Determine the [x, y] coordinate at the center of the cell enclosing the given text.  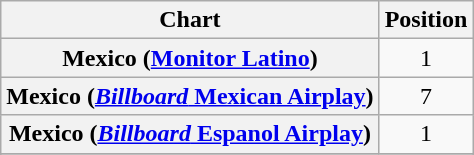
7 [426, 96]
Mexico (Monitor Latino) [190, 58]
Position [426, 20]
Mexico (Billboard Mexican Airplay) [190, 96]
Chart [190, 20]
Mexico (Billboard Espanol Airplay) [190, 134]
